Provide the [x, y] coordinate of the cell's center where the given text is located.  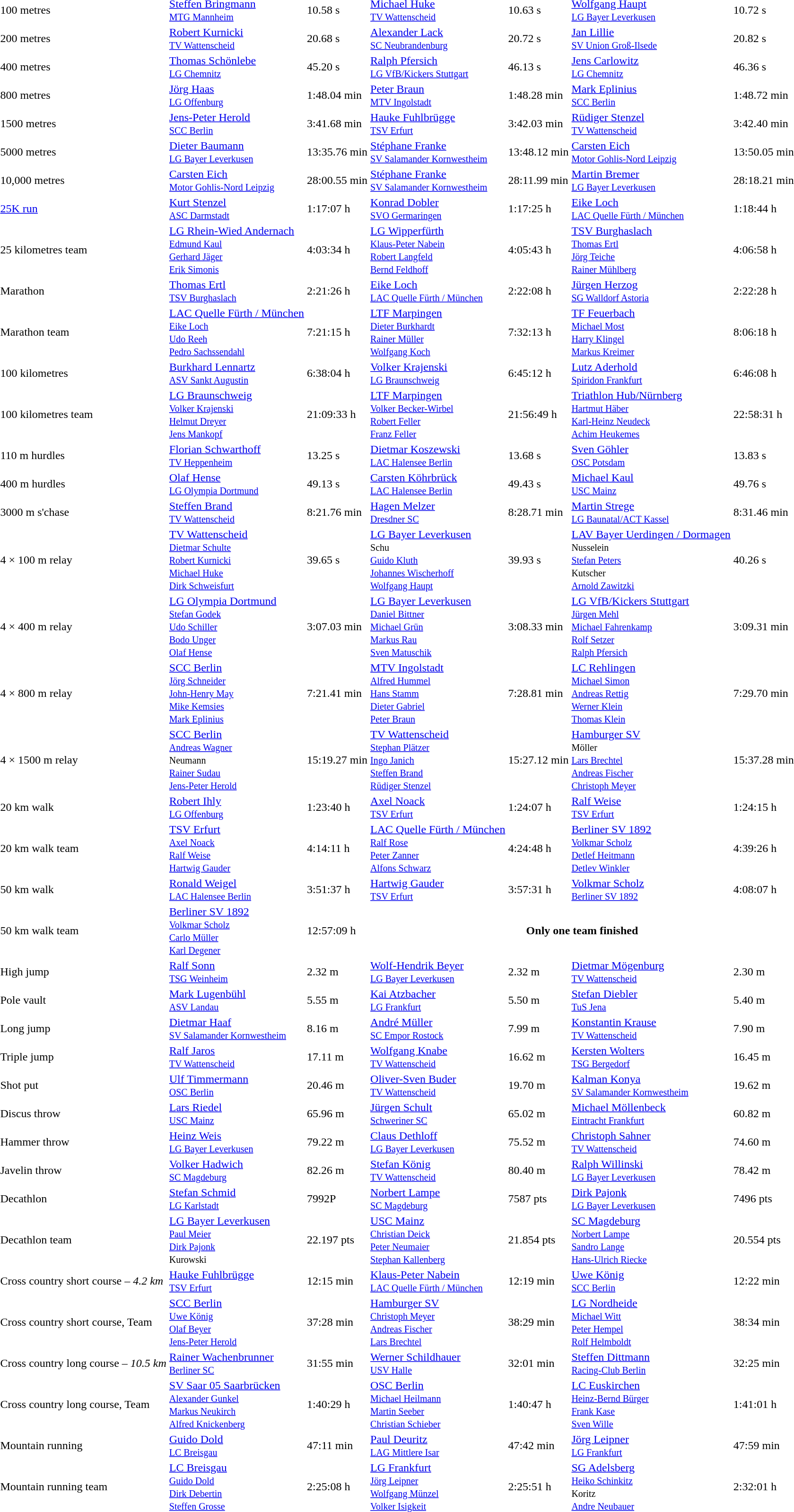
4:14:11 h [338, 848]
20.68 s [338, 39]
82.26 m [338, 1171]
Axel NoackTSV Erfurt [438, 808]
Ralf JarosTV Wattenscheid [236, 1057]
Konstantin KrauseTV Wattenscheid [651, 1029]
Wolf-Hendrik BeyerLG Bayer Leverkusen [438, 972]
2:22:08 h [538, 291]
Rüdiger StenzelTV Wattenscheid [651, 124]
LG Bayer LeverkusenDaniel BittnerMichael GrünMarkus RauSven Matuschik [438, 626]
1:40:29 h [338, 1404]
Jörg LeipnerLG Frankfurt [651, 1446]
LG NordheideMichael WittPeter HempelRolf Helmboldt [651, 1322]
LG Bayer LeverkusenPaul MeierDirk PajonkKurowski [236, 1240]
TSV ErfurtAxel NoackRalf WeiseHartwig Gauder [236, 848]
LC EuskirchenHeinz-Bernd BürgerFrank KaseSven Wille [651, 1404]
LG Rhein-Wied AndernachEdmund KaulGerhard JägerErik Simonis [236, 250]
8:28.71 min [538, 513]
Ralf WeiseTSV Erfurt [651, 808]
21.854 pts [538, 1240]
3:42.03 min [538, 124]
8:21.76 min [338, 513]
7992P [338, 1199]
Dieter BaumannLG Bayer Leverkusen [236, 152]
LAC Quelle Fürth / MünchenRalf RosePeter ZannerAlfons Schwarz [438, 848]
22.197 pts [338, 1240]
5.50 m [538, 1000]
Ralf SonnTSG Weinheim [236, 972]
Konrad DoblerSVO Germaringen [438, 209]
Martin StregeLG Baunatal/ACT Kassel [651, 513]
Volker HadwichSC Magdeburg [236, 1171]
49.13 s [338, 484]
15:19.27 min [338, 760]
Jörg HaasLG Offenburg [236, 96]
Thomas SchönlebeLG Chemnitz [236, 67]
1:40:47 h [538, 1404]
13:35.76 min [338, 152]
Kurt StenzelASC Darmstadt [236, 209]
6:45:12 h [538, 374]
1:17:25 h [538, 209]
SCC BerlinAndreas WagnerNeumannRainer SudauJens-Peter Herold [236, 760]
1:48.28 min [538, 96]
Christoph SahnerTV Wattenscheid [651, 1142]
15:27.12 min [538, 760]
Werner SchildhauerUSV Halle [438, 1364]
13.68 s [538, 456]
Guido DoldLC Breisgau [236, 1446]
Steffen DittmannRacing-Club Berlin [651, 1364]
Hagen MelzerDresdner SC [438, 513]
Carsten KöhrbrückLAC Halensee Berlin [438, 484]
LG Olympia DortmundStefan GodekUdo SchillerBodo UngerOlaf Hense [236, 626]
Mark LugenbühlASV Landau [236, 1000]
39.65 s [338, 560]
17.11 m [338, 1057]
LTF MarpingenDieter BurkhardtRainer MüllerWolfgang Koch [438, 332]
45.20 s [338, 67]
3:57:31 h [538, 890]
Norbert LampeSC Magdeburg [438, 1199]
Olaf HenseLG Olympia Dortmund [236, 484]
Lars RiedelUSC Mainz [236, 1114]
8.16 m [338, 1029]
TV WattenscheidStephan PlätzerIngo JanichSteffen BrandRüdiger Stenzel [438, 760]
Steffen BrandTV Wattenscheid [236, 513]
Michael KaulUSC Mainz [651, 484]
39.93 s [538, 560]
28:11.99 min [538, 181]
Paul DeuritzLAG Mittlere Isar [438, 1446]
Lutz AderholdSpiridon Frankfurt [651, 374]
LG BraunschweigVolker KrajenskiHelmut DreyerJens Mankopf [236, 414]
Kai AtzbacherLG Frankfurt [438, 1000]
LAV Bayer Uerdingen / DormagenNusseleinStefan PetersKutscherArnold Zawitzki [651, 560]
Uwe KönigSCC Berlin [651, 1281]
1:23:40 h [338, 808]
Alexander LackSC Neubrandenburg [438, 39]
7.99 m [538, 1029]
Robert IhlyLG Offenburg [236, 808]
Jürgen HerzogSG Walldorf Astoria [651, 291]
LG WipperfürthKlaus-Peter NabeinRobert LangfeldBernd Feldhoff [438, 250]
Jan LillieSV Union Groß-Ilsede [651, 39]
3:51:37 h [338, 890]
LG Bayer LeverkusenSchuGuido KluthJohannes WischerhoffWolfgang Haupt [438, 560]
Berliner SV 1892Volkmar ScholzCarlo MüllerKarl Degener [236, 930]
7:28.81 min [538, 693]
Heinz WeisLG Bayer Leverkusen [236, 1142]
19.70 m [538, 1086]
4:24:48 h [538, 848]
Oliver-Sven BuderTV Wattenscheid [438, 1086]
OSC BerlinMichael HeilmannMartin SeeberChristian Schieber [438, 1404]
Triathlon Hub/NürnbergHartmut HäberKarl-Heinz NeudeckAchim Heukemes [651, 414]
Mark EpliniusSCC Berlin [651, 96]
Berliner SV 1892Volkmar ScholzDetlef HeitmannDetlev Winkler [651, 848]
7:32:13 h [538, 332]
SCC BerlinJörg SchneiderJohn-Henry MayMike KemsiesMark Eplinius [236, 693]
4:03:34 h [338, 250]
1:17:07 h [338, 209]
Kalman KonyaSV Salamander Kornwestheim [651, 1086]
Dirk PajonkLG Bayer Leverkusen [651, 1199]
32:01 min [538, 1364]
Michael MöllenbeckEintracht Frankfurt [651, 1114]
28:00.55 min [338, 181]
3:41.68 min [338, 124]
7587 pts [538, 1199]
Wolfgang KnabeTV Wattenscheid [438, 1057]
Jens-Peter HeroldSCC Berlin [236, 124]
Kersten WoltersTSG Bergedorf [651, 1057]
20.72 s [538, 39]
6:38:04 h [338, 374]
LAC Quelle Fürth / MünchenEike LochUdo ReehPedro Sachssendahl [236, 332]
21:09:33 h [338, 414]
Hamburger SVChristoph MeyerAndreas FischerLars Brechtel [438, 1322]
79.22 m [338, 1142]
LC RehlingenMichael SimonAndreas RettigWerner KleinThomas Klein [651, 693]
Florian SchwarthoffTV Heppenheim [236, 456]
4:05:43 h [538, 250]
SC MagdeburgNorbert LampeSandro LangeHans-Ulrich Riecke [651, 1240]
16.62 m [538, 1057]
Volkmar ScholzBerliner SV 1892 [651, 890]
Ulf TimmermannOSC Berlin [236, 1086]
Hartwig GauderTSV Erfurt [438, 890]
2:21:26 h [338, 291]
Jens CarlowitzLG Chemnitz [651, 67]
75.52 m [538, 1142]
12:15 min [338, 1281]
46.13 s [538, 67]
13:48.12 min [538, 152]
3:08.33 min [538, 626]
Jürgen SchultSchweriner SC [438, 1114]
Dietmar KoszewskiLAC Halensee Berlin [438, 456]
1:48.04 min [338, 96]
SCC BerlinUwe KönigOlaf BeyerJens-Peter Herold [236, 1322]
12:19 min [538, 1281]
SV Saar 05 SaarbrückenAlexander GunkelMarkus NeukirchAlfred Knickenberg [236, 1404]
TV WattenscheidDietmar SchulteRobert KurnickiMichael HukeDirk Schweisfurt [236, 560]
47:11 min [338, 1446]
Ronald WeigelLAC Halensee Berlin [236, 890]
Peter BraunMTV Ingolstadt [438, 96]
37:28 min [338, 1322]
21:56:49 h [538, 414]
Ralph WillinskiLG Bayer Leverkusen [651, 1171]
Martin BremerLG Bayer Leverkusen [651, 181]
Burkhard LennartzASV Sankt Augustin [236, 374]
Dietmar MögenburgTV Wattenscheid [651, 972]
12:57:09 h [338, 930]
5.55 m [338, 1000]
Robert KurnickiTV Wattenscheid [236, 39]
65.02 m [538, 1114]
Stefan KönigTV Wattenscheid [438, 1171]
MTV IngolstadtAlfred HummelHans StammDieter GabrielPeter Braun [438, 693]
Stefan DieblerTuS Jena [651, 1000]
Stefan SchmidLG Karlstadt [236, 1199]
3:07.03 min [338, 626]
47:42 min [538, 1446]
TSV BurghaslachThomas ErtlJörg TeicheRainer Mühlberg [651, 250]
7:21:15 h [338, 332]
Sven GöhlerOSC Potsdam [651, 456]
20.46 m [338, 1086]
Thomas ErtlTSV Burghaslach [236, 291]
1:24:07 h [538, 808]
TF FeuerbachMichael MostHarry KlingelMarkus Kreimer [651, 332]
Dietmar HaafSV Salamander Kornwestheim [236, 1029]
USC MainzChristian DeickPeter NeumaierStephan Kallenberg [438, 1240]
80.40 m [538, 1171]
Volker KrajenskiLG Braunschweig [438, 374]
LTF MarpingenVolker Becker-WirbelRobert FellerFranz Feller [438, 414]
Klaus-Peter NabeinLAC Quelle Fürth / München [438, 1281]
Rainer WachenbrunnerBerliner SC [236, 1364]
Hamburger SVMöllerLars BrechtelAndreas FischerChristoph Meyer [651, 760]
Ralph PfersichLG VfB/Kickers Stuttgart [438, 67]
7:21.41 min [338, 693]
31:55 min [338, 1364]
LG VfB/Kickers StuttgartJürgen MehlMichael FahrenkampRolf SetzerRalph Pfersich [651, 626]
13.25 s [338, 456]
49.43 s [538, 484]
38:29 min [538, 1322]
65.96 m [338, 1114]
Claus DethloffLG Bayer Leverkusen [438, 1142]
André MüllerSC Empor Rostock [438, 1029]
